Find where the given text appears and provide that cell's center as [X, Y] coordinate. 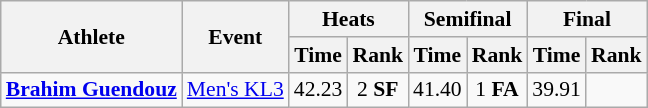
Brahim Guendouz [92, 90]
Athlete [92, 36]
1 FA [498, 90]
42.23 [318, 90]
Final [586, 19]
Semifinal [468, 19]
Event [236, 36]
41.40 [438, 90]
Men's KL3 [236, 90]
Heats [348, 19]
39.91 [556, 90]
2 SF [378, 90]
